Pinpoint the cell where the given text exists, returning its [X, Y] midpoint coordinate. 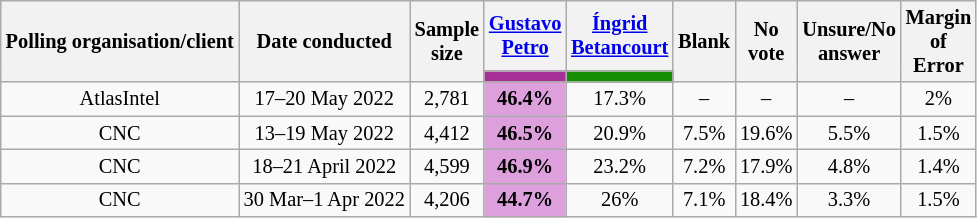
3.3% [848, 200]
Blank [704, 41]
30 Mar–1 Apr 2022 [324, 200]
13–19 May 2022 [324, 133]
7.2% [704, 166]
44.7% [525, 200]
Date conducted [324, 41]
4,412 [447, 133]
5.5% [848, 133]
17.9% [766, 166]
7.5% [704, 133]
AtlasIntel [120, 99]
17.3% [620, 99]
Polling organisation/client [120, 41]
2,781 [447, 99]
18.4% [766, 200]
Unsure/No answer [848, 41]
Samplesize [447, 41]
26% [620, 200]
19.6% [766, 133]
17–20 May 2022 [324, 99]
4,599 [447, 166]
46.5% [525, 133]
23.2% [620, 166]
No vote [766, 41]
4.8% [848, 166]
20.9% [620, 133]
4,206 [447, 200]
46.9% [525, 166]
1.4% [938, 166]
18–21 April 2022 [324, 166]
Gustavo Petro [525, 35]
46.4% [525, 99]
Margin of Error [938, 41]
Íngrid Betancourt [620, 35]
2% [938, 99]
7.1% [704, 200]
